Find where the given text appears and provide that cell's center as [X, Y] coordinate. 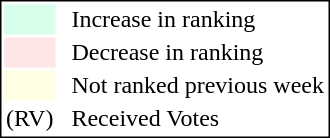
Increase in ranking [198, 19]
Decrease in ranking [198, 53]
(RV) [29, 119]
Not ranked previous week [198, 85]
Received Votes [198, 119]
